Locate the cell with the specified text and output its [x, y] center coordinate. 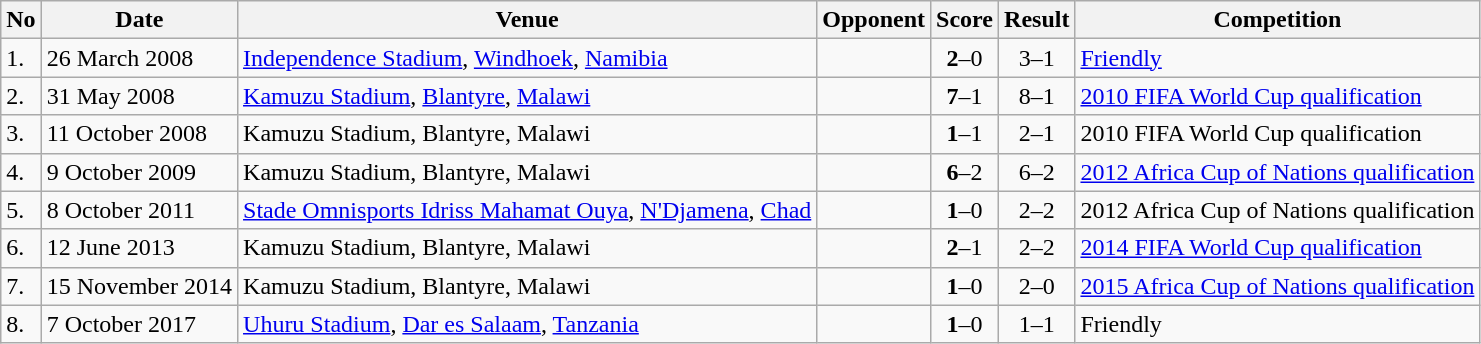
2015 Africa Cup of Nations qualification [1278, 286]
31 May 2008 [139, 96]
26 March 2008 [139, 58]
8. [21, 324]
Venue [528, 20]
Stade Omnisports Idriss Mahamat Ouya, N'Djamena, Chad [528, 210]
8–1 [1037, 96]
4. [21, 172]
1. [21, 58]
No [21, 20]
Uhuru Stadium, Dar es Salaam, Tanzania [528, 324]
7 October 2017 [139, 324]
15 November 2014 [139, 286]
3. [21, 134]
9 October 2009 [139, 172]
3–1 [1037, 58]
6. [21, 248]
2. [21, 96]
Independence Stadium, Windhoek, Namibia [528, 58]
12 June 2013 [139, 248]
11 October 2008 [139, 134]
Date [139, 20]
Result [1037, 20]
7–1 [965, 96]
Competition [1278, 20]
8 October 2011 [139, 210]
Opponent [874, 20]
2014 FIFA World Cup qualification [1278, 248]
5. [21, 210]
Score [965, 20]
7. [21, 286]
